Return [X, Y] of the center of cell containing provided text 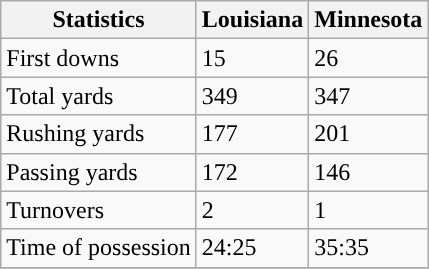
172 [252, 172]
Total yards [99, 96]
26 [368, 58]
1 [368, 210]
Rushing yards [99, 134]
Time of possession [99, 248]
177 [252, 134]
349 [252, 96]
Passing yards [99, 172]
15 [252, 58]
Statistics [99, 20]
Minnesota [368, 20]
347 [368, 96]
Turnovers [99, 210]
35:35 [368, 248]
First downs [99, 58]
24:25 [252, 248]
146 [368, 172]
Louisiana [252, 20]
201 [368, 134]
2 [252, 210]
